Provide the (x, y) coordinate of the cell's center where the given text is located.  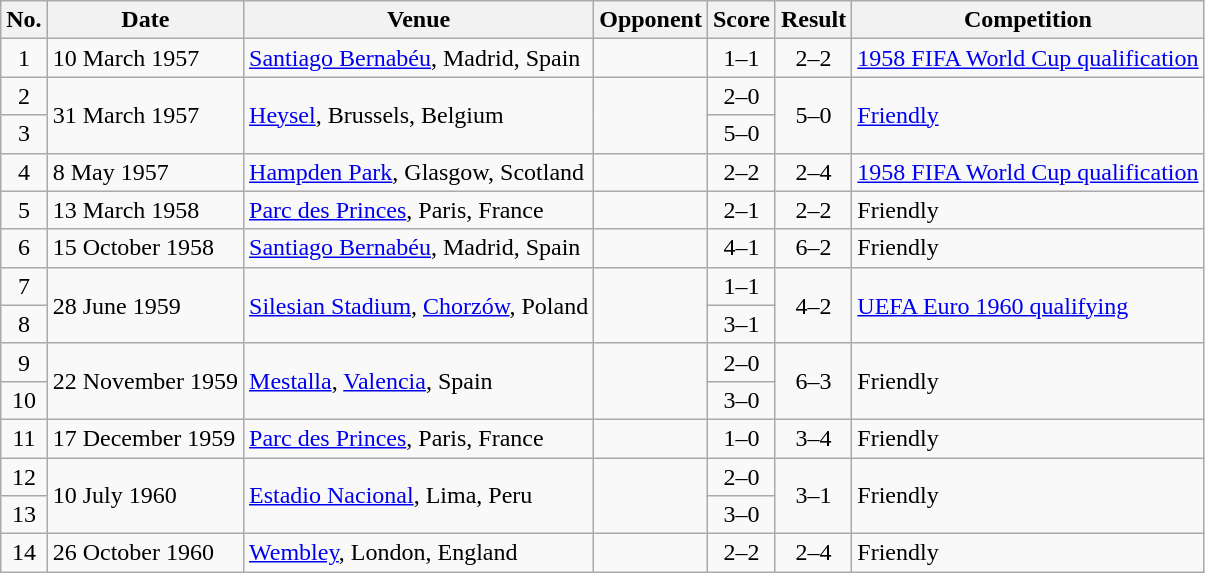
10 July 1960 (145, 496)
10 (24, 400)
1–0 (741, 438)
9 (24, 362)
13 March 1958 (145, 210)
26 October 1960 (145, 553)
6–3 (813, 381)
8 (24, 324)
Heysel, Brussels, Belgium (419, 115)
Opponent (651, 20)
2–1 (741, 210)
5 (24, 210)
8 May 1957 (145, 172)
15 October 1958 (145, 248)
7 (24, 286)
10 March 1957 (145, 58)
4–1 (741, 248)
6–2 (813, 248)
2 (24, 96)
Score (741, 20)
No. (24, 20)
6 (24, 248)
14 (24, 553)
1 (24, 58)
11 (24, 438)
Estadio Nacional, Lima, Peru (419, 496)
Result (813, 20)
Silesian Stadium, Chorzów, Poland (419, 305)
12 (24, 477)
28 June 1959 (145, 305)
Competition (1028, 20)
31 March 1957 (145, 115)
Mestalla, Valencia, Spain (419, 381)
13 (24, 515)
22 November 1959 (145, 381)
Wembley, London, England (419, 553)
Hampden Park, Glasgow, Scotland (419, 172)
Venue (419, 20)
Date (145, 20)
3–4 (813, 438)
4 (24, 172)
17 December 1959 (145, 438)
4–2 (813, 305)
3 (24, 134)
UEFA Euro 1960 qualifying (1028, 305)
